Provide the (X, Y) coordinate of the cell's center where the given text is located.  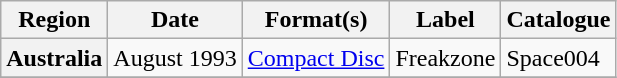
Catalogue (558, 20)
Format(s) (316, 20)
Compact Disc (316, 58)
Space004 (558, 58)
Region (54, 20)
Freakzone (446, 58)
Australia (54, 58)
Label (446, 20)
Date (175, 20)
August 1993 (175, 58)
